Extract the [X, Y] coordinate from the center of the cell holding the provided text.  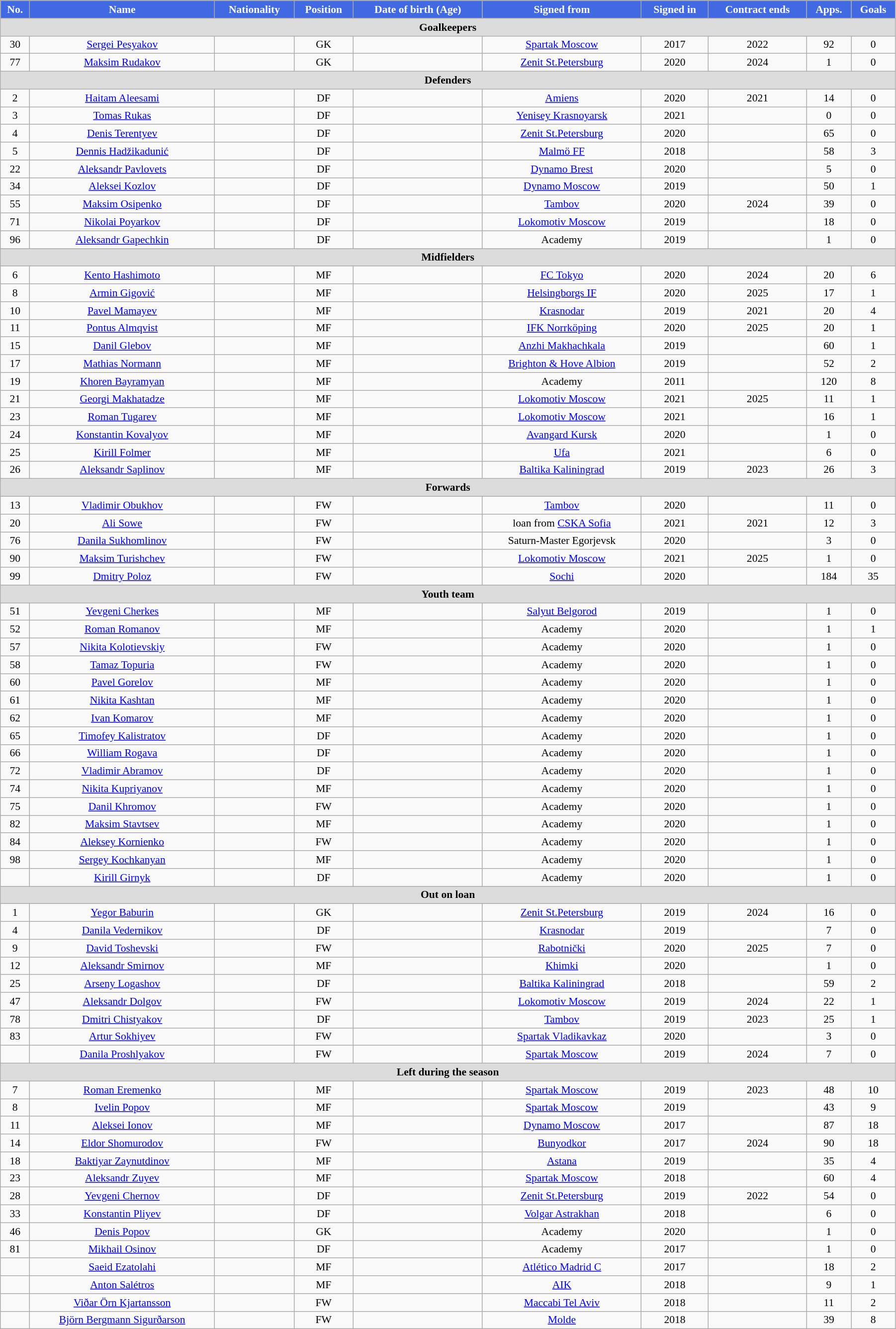
Sergey Kochkanyan [122, 860]
FC Tokyo [562, 275]
Kirill Folmer [122, 452]
IFK Norrköping [562, 328]
Dennis Hadžikadunić [122, 151]
Tomas Rukas [122, 116]
21 [15, 399]
Denis Terentyev [122, 134]
Contract ends [758, 9]
Atlético Madrid C [562, 1267]
84 [15, 842]
Signed from [562, 9]
Astana [562, 1161]
No. [15, 9]
Aleksei Kozlov [122, 186]
34 [15, 186]
Yegor Baburin [122, 913]
87 [829, 1126]
Volgar Astrakhan [562, 1214]
72 [15, 771]
Danil Glebov [122, 346]
Khimki [562, 966]
Molde [562, 1320]
Arseny Logashov [122, 984]
Denis Popov [122, 1232]
Yevgeni Cherkes [122, 612]
Tamaz Topuria [122, 665]
Kento Hashimoto [122, 275]
Bunyodkor [562, 1143]
Sochi [562, 576]
13 [15, 506]
51 [15, 612]
19 [15, 381]
Aleksandr Gapechkin [122, 240]
William Rogava [122, 753]
75 [15, 806]
28 [15, 1196]
Goalkeepers [448, 27]
Malmö FF [562, 151]
Danila Proshlyakov [122, 1055]
Timofey Kalistratov [122, 736]
120 [829, 381]
Dmitry Poloz [122, 576]
82 [15, 824]
Eldor Shomurodov [122, 1143]
Signed in [675, 9]
Kirill Girnyk [122, 878]
55 [15, 204]
Dynamo Brest [562, 169]
62 [15, 718]
Pavel Gorelov [122, 683]
Armin Gigović [122, 293]
Vladimir Obukhov [122, 506]
Roman Tugarev [122, 417]
43 [829, 1108]
Aleksandr Saplinov [122, 470]
Youth team [448, 594]
Aleksandr Smirnov [122, 966]
74 [15, 789]
Ivan Komarov [122, 718]
loan from CSKA Sofia [562, 523]
Pontus Almqvist [122, 328]
77 [15, 63]
Yenisey Krasnoyarsk [562, 116]
Maccabi Tel Aviv [562, 1303]
57 [15, 647]
Dmitri Chistyakov [122, 1019]
Forwards [448, 488]
48 [829, 1090]
Nikita Kashtan [122, 701]
Defenders [448, 81]
30 [15, 45]
98 [15, 860]
Nikita Kolotievskiy [122, 647]
Roman Romanov [122, 629]
Date of birth (Age) [418, 9]
AIK [562, 1285]
Baktiyar Zaynutdinov [122, 1161]
Nationality [255, 9]
Amiens [562, 98]
Avangard Kursk [562, 435]
Midfielders [448, 258]
Anzhi Makhachkala [562, 346]
Brighton & Hove Albion [562, 364]
46 [15, 1232]
47 [15, 1001]
Maksim Osipenko [122, 204]
Goals [873, 9]
15 [15, 346]
Haitam Aleesami [122, 98]
Artur Sokhiyev [122, 1037]
Salyut Belgorod [562, 612]
Out on loan [448, 895]
81 [15, 1249]
Georgi Makhatadze [122, 399]
78 [15, 1019]
Nikolai Poyarkov [122, 222]
184 [829, 576]
Björn Bergmann Sigurðarson [122, 1320]
Anton Salétros [122, 1285]
Vladimir Abramov [122, 771]
92 [829, 45]
Apps. [829, 9]
66 [15, 753]
24 [15, 435]
Danila Sukhomlinov [122, 541]
Yevgeni Chernov [122, 1196]
Aleksei Ionov [122, 1126]
76 [15, 541]
Konstantin Kovalyov [122, 435]
Konstantin Pliyev [122, 1214]
Saeid Ezatolahi [122, 1267]
Khoren Bayramyan [122, 381]
Name [122, 9]
Pavel Mamayev [122, 311]
Aleksandr Zuyev [122, 1178]
33 [15, 1214]
Position [323, 9]
Sergei Pesyakov [122, 45]
83 [15, 1037]
Maksim Rudakov [122, 63]
Left during the season [448, 1072]
Danila Vedernikov [122, 931]
50 [829, 186]
Ali Sowe [122, 523]
Danil Khromov [122, 806]
Rabotnički [562, 948]
Ufa [562, 452]
59 [829, 984]
Roman Eremenko [122, 1090]
Aleksandr Dolgov [122, 1001]
Nikita Kupriyanov [122, 789]
Aleksandr Pavlovets [122, 169]
Spartak Vladikavkaz [562, 1037]
Mikhail Osinov [122, 1249]
Saturn-Master Egorjevsk [562, 541]
Aleksey Kornienko [122, 842]
61 [15, 701]
Mathias Normann [122, 364]
54 [829, 1196]
David Toshevski [122, 948]
Ivelin Popov [122, 1108]
96 [15, 240]
99 [15, 576]
71 [15, 222]
Helsingborgs IF [562, 293]
2011 [675, 381]
Viðar Örn Kjartansson [122, 1303]
Maksim Stavtsev [122, 824]
Maksim Turishchev [122, 559]
